Return the [x, y] coordinate for the center point of the cell that contains the specified text.  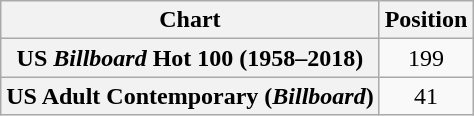
US Billboard Hot 100 (1958–2018) [190, 58]
199 [426, 58]
41 [426, 96]
US Adult Contemporary (Billboard) [190, 96]
Chart [190, 20]
Position [426, 20]
